Determine the (x, y) coordinate at the center of the cell enclosing the given text.  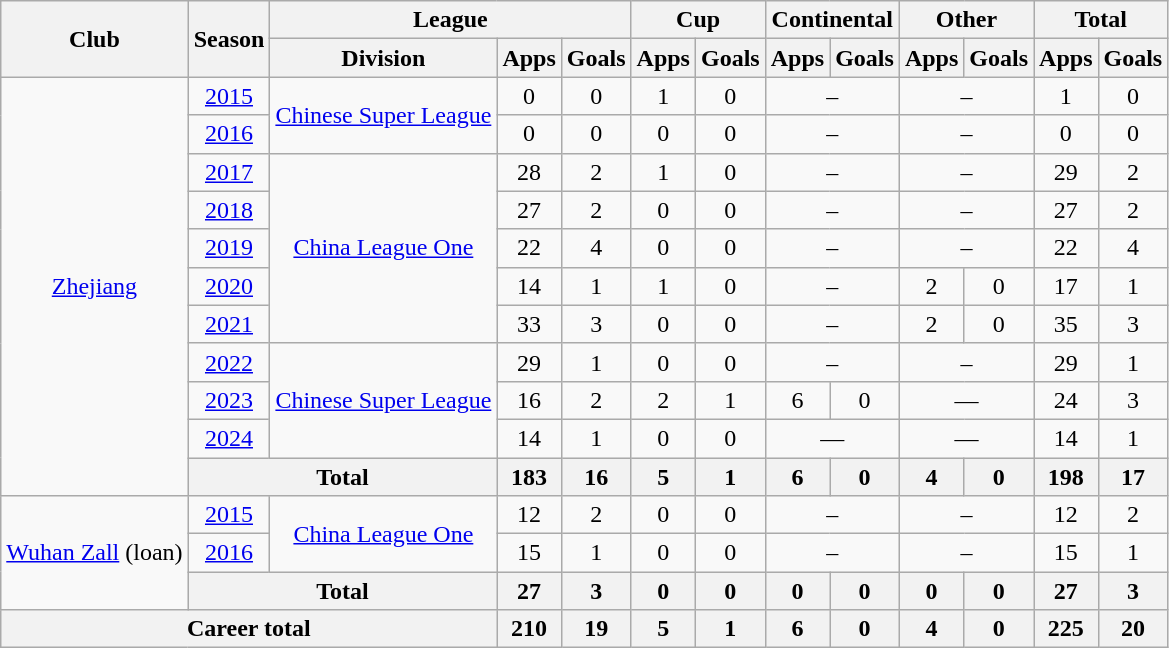
2021 (229, 324)
33 (529, 324)
Other (966, 20)
Career total (249, 629)
35 (1066, 324)
2024 (229, 438)
19 (596, 629)
28 (529, 172)
Club (94, 39)
2022 (229, 362)
Division (384, 58)
2023 (229, 400)
Cup (698, 20)
225 (1066, 629)
20 (1133, 629)
2017 (229, 172)
24 (1066, 400)
Wuhan Zall (loan) (94, 553)
League (450, 20)
Continental (832, 20)
183 (529, 477)
Zhejiang (94, 286)
198 (1066, 477)
2019 (229, 248)
2020 (229, 286)
210 (529, 629)
Season (229, 39)
2018 (229, 210)
